Identify which cell holds the provided text, then report its (x, y) central coordinate. 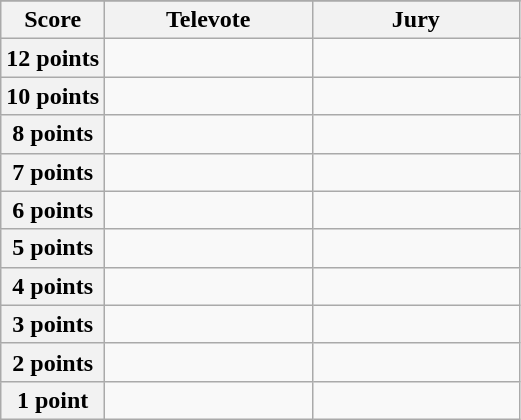
12 points (53, 58)
Score (53, 20)
7 points (53, 172)
Jury (416, 20)
3 points (53, 324)
Televote (209, 20)
4 points (53, 286)
2 points (53, 362)
6 points (53, 210)
8 points (53, 134)
10 points (53, 96)
5 points (53, 248)
1 point (53, 400)
